Find where the given text appears and provide that cell's center as [X, Y] coordinate. 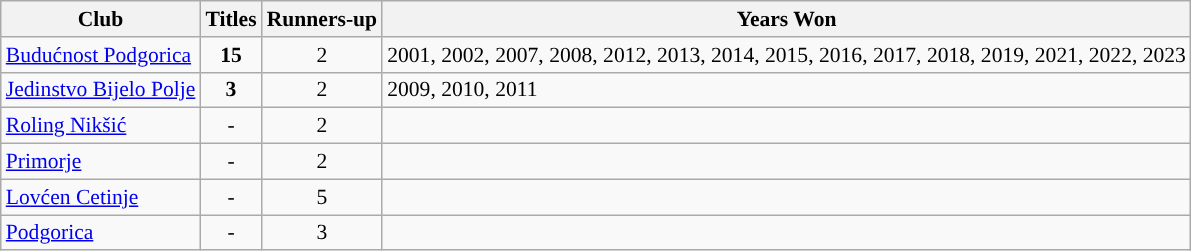
Titles [230, 19]
Budućnost Podgorica [101, 55]
Jedinstvo Bijelo Polje [101, 90]
Runners-up [322, 19]
15 [230, 55]
2009, 2010, 2011 [786, 90]
Years Won [786, 19]
Club [101, 19]
Roling Nikšić [101, 126]
Podgorica [101, 233]
Primorje [101, 162]
5 [322, 197]
Lovćen Cetinje [101, 197]
2001, 2002, 2007, 2008, 2012, 2013, 2014, 2015, 2016, 2017, 2018, 2019, 2021, 2022, 2023 [786, 55]
